From the cell containing the given text, extract its center point as (x, y) coordinate. 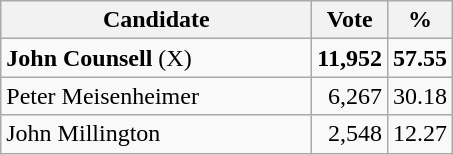
57.55 (420, 58)
6,267 (350, 96)
30.18 (420, 96)
% (420, 20)
11,952 (350, 58)
Peter Meisenheimer (156, 96)
2,548 (350, 134)
John Counsell (X) (156, 58)
John Millington (156, 134)
Vote (350, 20)
12.27 (420, 134)
Candidate (156, 20)
